Return the (X, Y) coordinate for the center point of the cell that contains the specified text.  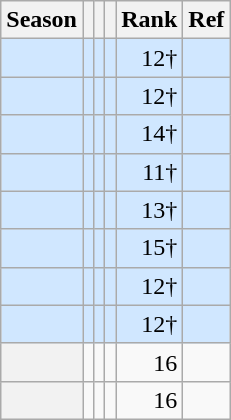
Season (42, 20)
11† (150, 172)
Rank (150, 20)
14† (150, 134)
Ref (206, 20)
13† (150, 210)
15† (150, 248)
